Pinpoint the cell where the given text exists, returning its [x, y] midpoint coordinate. 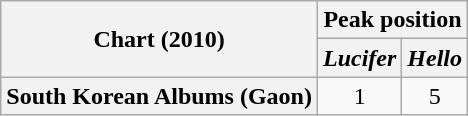
South Korean Albums (Gaon) [160, 96]
Peak position [392, 20]
Lucifer [359, 58]
1 [359, 96]
Hello [435, 58]
Chart (2010) [160, 39]
5 [435, 96]
